Scan for the cell matching the given text and deliver its [X, Y] coordinate at center. 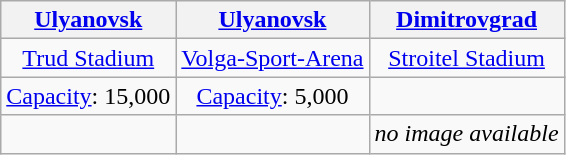
Trud Stadium [88, 58]
Capacity: 5,000 [272, 96]
no image available [466, 134]
Stroitel Stadium [466, 58]
Dimitrovgrad [466, 20]
Volga-Sport-Arena [272, 58]
Capacity: 15,000 [88, 96]
